Pinpoint the cell where the given text exists, returning its [x, y] midpoint coordinate. 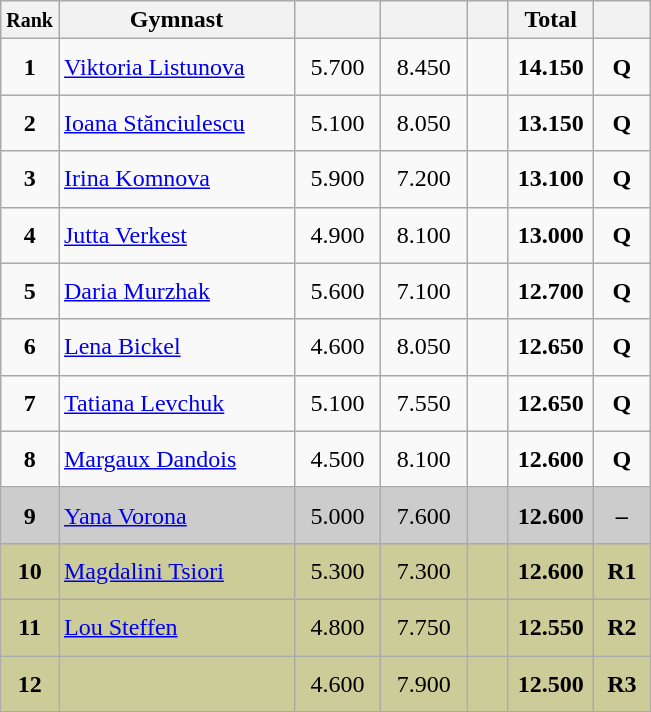
Viktoria Listunova [176, 67]
Total [551, 20]
5.900 [338, 179]
7.300 [424, 571]
5.700 [338, 67]
Yana Vorona [176, 515]
Jutta Verkest [176, 235]
Rank [30, 20]
12 [30, 684]
Margaux Dandois [176, 459]
2 [30, 123]
7.900 [424, 684]
6 [30, 347]
Lena Bickel [176, 347]
8.450 [424, 67]
8 [30, 459]
5 [30, 291]
R2 [622, 627]
5.000 [338, 515]
7.600 [424, 515]
3 [30, 179]
4 [30, 235]
4.500 [338, 459]
14.150 [551, 67]
1 [30, 67]
Ioana Stănciulescu [176, 123]
Daria Murzhak [176, 291]
5.600 [338, 291]
7.550 [424, 403]
R1 [622, 571]
Gymnast [176, 20]
4.800 [338, 627]
12.700 [551, 291]
Magdalini Tsiori [176, 571]
5.300 [338, 571]
9 [30, 515]
7.200 [424, 179]
13.000 [551, 235]
Lou Steffen [176, 627]
13.150 [551, 123]
7.100 [424, 291]
12.550 [551, 627]
7.750 [424, 627]
10 [30, 571]
Irina Komnova [176, 179]
4.900 [338, 235]
Tatiana Levchuk [176, 403]
12.500 [551, 684]
– [622, 515]
11 [30, 627]
7 [30, 403]
13.100 [551, 179]
R3 [622, 684]
